Capture the cell that displays the provided text and extract its [X, Y] central coordinate. 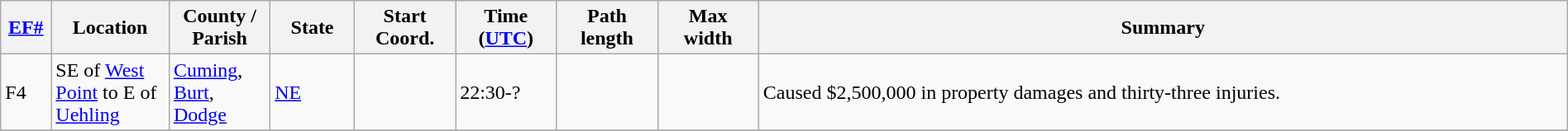
EF# [26, 28]
Summary [1163, 28]
22:30-? [506, 92]
State [313, 28]
NE [313, 92]
Caused $2,500,000 in property damages and thirty-three injuries. [1163, 92]
County / Parish [219, 28]
Max width [708, 28]
F4 [26, 92]
Time (UTC) [506, 28]
Path length [607, 28]
SE of West Point to E of Uehling [111, 92]
Cuming, Burt, Dodge [219, 92]
Location [111, 28]
Start Coord. [404, 28]
